Locate the cell with the specified text and output its [X, Y] center coordinate. 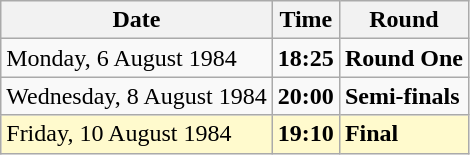
Final [404, 134]
Wednesday, 8 August 1984 [137, 96]
19:10 [306, 134]
18:25 [306, 58]
Time [306, 20]
Monday, 6 August 1984 [137, 58]
Round One [404, 58]
Date [137, 20]
20:00 [306, 96]
Round [404, 20]
Friday, 10 August 1984 [137, 134]
Semi-finals [404, 96]
